Search for the cell housing the specified text and yield its [X, Y] center coordinate. 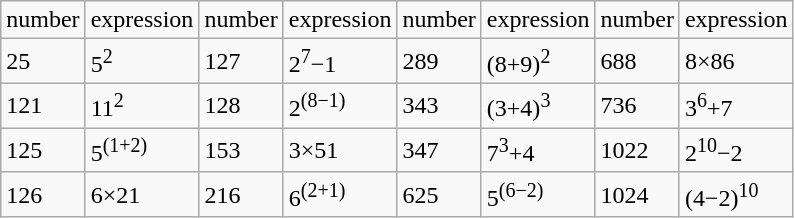
347 [439, 150]
5(6−2) [538, 194]
1022 [637, 150]
112 [142, 106]
128 [241, 106]
(3+4)3 [538, 106]
688 [637, 62]
(8+9)2 [538, 62]
289 [439, 62]
126 [43, 194]
216 [241, 194]
25 [43, 62]
73+4 [538, 150]
8×86 [736, 62]
(4−2)10 [736, 194]
3×51 [340, 150]
210−2 [736, 150]
1024 [637, 194]
125 [43, 150]
5(1+2) [142, 150]
153 [241, 150]
6×21 [142, 194]
121 [43, 106]
6(2+1) [340, 194]
625 [439, 194]
736 [637, 106]
27−1 [340, 62]
343 [439, 106]
2(8−1) [340, 106]
127 [241, 62]
36+7 [736, 106]
52 [142, 62]
